Return (X, Y) of the center of cell containing provided text 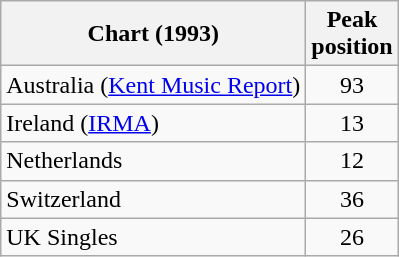
26 (352, 237)
Netherlands (154, 161)
36 (352, 199)
Chart (1993) (154, 34)
93 (352, 85)
13 (352, 123)
12 (352, 161)
UK Singles (154, 237)
Switzerland (154, 199)
Ireland (IRMA) (154, 123)
Peakposition (352, 34)
Australia (Kent Music Report) (154, 85)
